Scan for the cell matching the given text and deliver its (X, Y) coordinate at center. 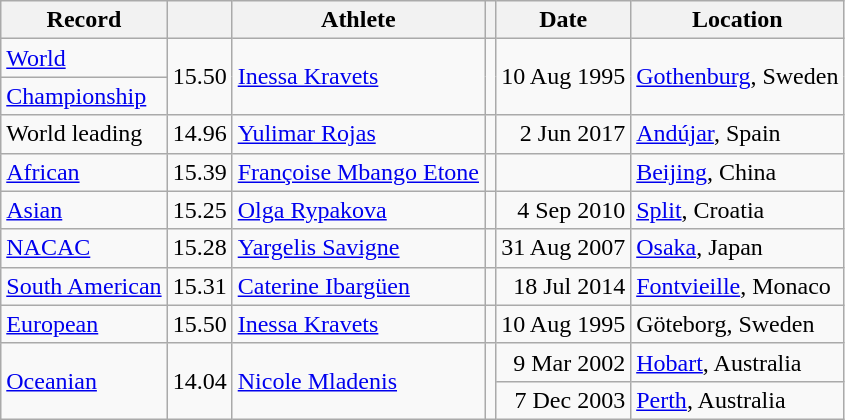
Oceanian (84, 381)
14.04 (200, 381)
Fontvieille, Monaco (738, 286)
18 Jul 2014 (564, 286)
Osaka, Japan (738, 248)
7 Dec 2003 (564, 400)
15.28 (200, 248)
NACAC (84, 248)
14.96 (200, 134)
Perth, Australia (738, 400)
South American (84, 286)
Record (84, 20)
Asian (84, 210)
Championship (84, 96)
Hobart, Australia (738, 362)
Olga Rypakova (358, 210)
9 Mar 2002 (564, 362)
Date (564, 20)
2 Jun 2017 (564, 134)
Nicole Mladenis (358, 381)
Location (738, 20)
Andújar, Spain (738, 134)
Yulimar Rojas (358, 134)
Beijing, China (738, 172)
15.31 (200, 286)
Gothenburg, Sweden (738, 77)
World (84, 58)
Yargelis Savigne (358, 248)
African (84, 172)
31 Aug 2007 (564, 248)
European (84, 324)
4 Sep 2010 (564, 210)
15.25 (200, 210)
Caterine Ibargüen (358, 286)
Françoise Mbango Etone (358, 172)
World leading (84, 134)
Göteborg, Sweden (738, 324)
15.39 (200, 172)
Athlete (358, 20)
Split, Croatia (738, 210)
